Identify which cell holds the provided text, then report its [X, Y] central coordinate. 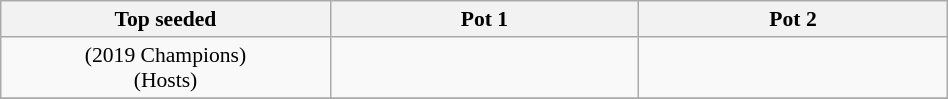
Top seeded [166, 19]
Pot 1 [484, 19]
Pot 2 [794, 19]
(2019 Champions) (Hosts) [166, 68]
